Capture the cell that displays the provided text and extract its [X, Y] central coordinate. 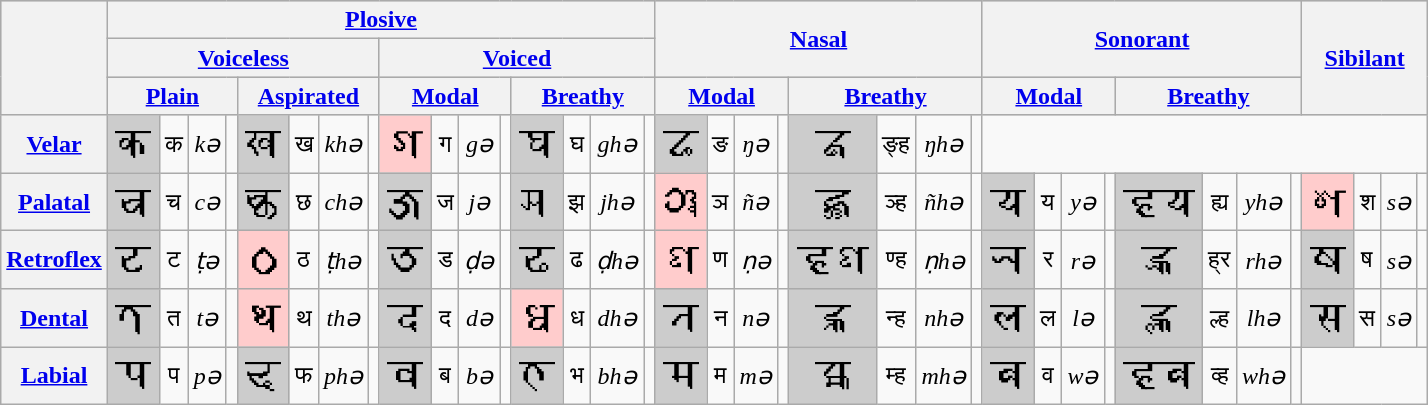
व्ह [1220, 375]
𑐕 [263, 202]
Aspirated [308, 96]
tə [207, 318]
lə [1083, 318]
𑐒 [681, 144]
फ [304, 375]
ṇə [756, 260]
Sibilant [1365, 58]
𑐮 [1008, 318]
𑐏 [263, 144]
𑐝 [537, 260]
न्ह [896, 318]
Retroflex [54, 260]
də [480, 318]
𑐴𑑂𑐰 [1159, 375]
kə [207, 144]
𑐬 [1008, 260]
ṭhə [343, 260]
छ [304, 202]
ट [174, 260]
yə [1083, 202]
chə [343, 202]
𑐥 [133, 375]
𑐲 [1328, 260]
ध [577, 318]
𑐡 [405, 318]
ŋə [756, 144]
𑐚 [133, 260]
Plosive [380, 20]
ŋhə [944, 144]
Nasal [819, 39]
ञ [721, 202]
ढ [577, 260]
ñə [756, 202]
श [1368, 202]
bhə [618, 375]
nə [756, 318]
म [721, 375]
𑐩 [681, 375]
र [1048, 260]
cə [207, 202]
𑐳 [1328, 318]
jə [480, 202]
स [1368, 318]
pə [207, 375]
क [174, 144]
𑐰 [1008, 375]
whə [1264, 375]
म्ह [896, 375]
wə [1083, 375]
ह्र [1220, 260]
𑐧 [405, 375]
khə [343, 144]
ड [445, 260]
𑐛 [263, 260]
mhə [944, 375]
ण्ह [896, 260]
प [174, 375]
𑐭 [1159, 260]
ज [445, 202]
ñhə [944, 202]
𑐣 [681, 318]
𑐪 [833, 375]
𑐐 [405, 144]
𑐟 [133, 318]
Labial [54, 375]
𑐘 [681, 202]
ग [445, 144]
ञ्ह [896, 202]
व [1048, 375]
jhə [618, 202]
yhə [1264, 202]
rhə [1264, 260]
Dental [54, 318]
ठ [304, 260]
𑐦 [263, 375]
rə [1083, 260]
ह्य [1220, 202]
Voiceless [243, 58]
ब [445, 375]
nhə [944, 318]
𑐔 [133, 202]
ṇhə [944, 260]
ष [1368, 260]
mə [756, 375]
Voiced [516, 58]
thə [343, 318]
𑐤 [833, 318]
द [445, 318]
ghə [618, 144]
𑐞 [681, 260]
भ [577, 375]
𑐯 [1159, 318]
𑐠 [263, 318]
𑐨 [537, 375]
झ [577, 202]
य [1048, 202]
न [721, 318]
𑐴𑑂𑐫 [1159, 202]
𑐑 [537, 144]
bə [480, 375]
𑐫 [1008, 202]
𑐱 [1328, 202]
त [174, 318]
ḍə [480, 260]
ṭə [207, 260]
𑐖 [405, 202]
Sonorant [1142, 39]
ख [304, 144]
ण [721, 260]
थ [304, 318]
ल [1048, 318]
Velar [54, 144]
𑐎 [133, 144]
dhə [618, 318]
phə [343, 375]
lhə [1264, 318]
ङ [721, 144]
𑐙 [833, 202]
च [174, 202]
gə [480, 144]
ल्ह [1220, 318]
Plain [172, 96]
𑐗 [537, 202]
𑐓 [833, 144]
ङ्ह [896, 144]
𑐜 [405, 260]
घ [577, 144]
𑐢 [537, 318]
ḍhə [618, 260]
Palatal [54, 202]
𑐴𑑂𑐞 [833, 260]
